Identify which cell holds the provided text, then report its (x, y) central coordinate. 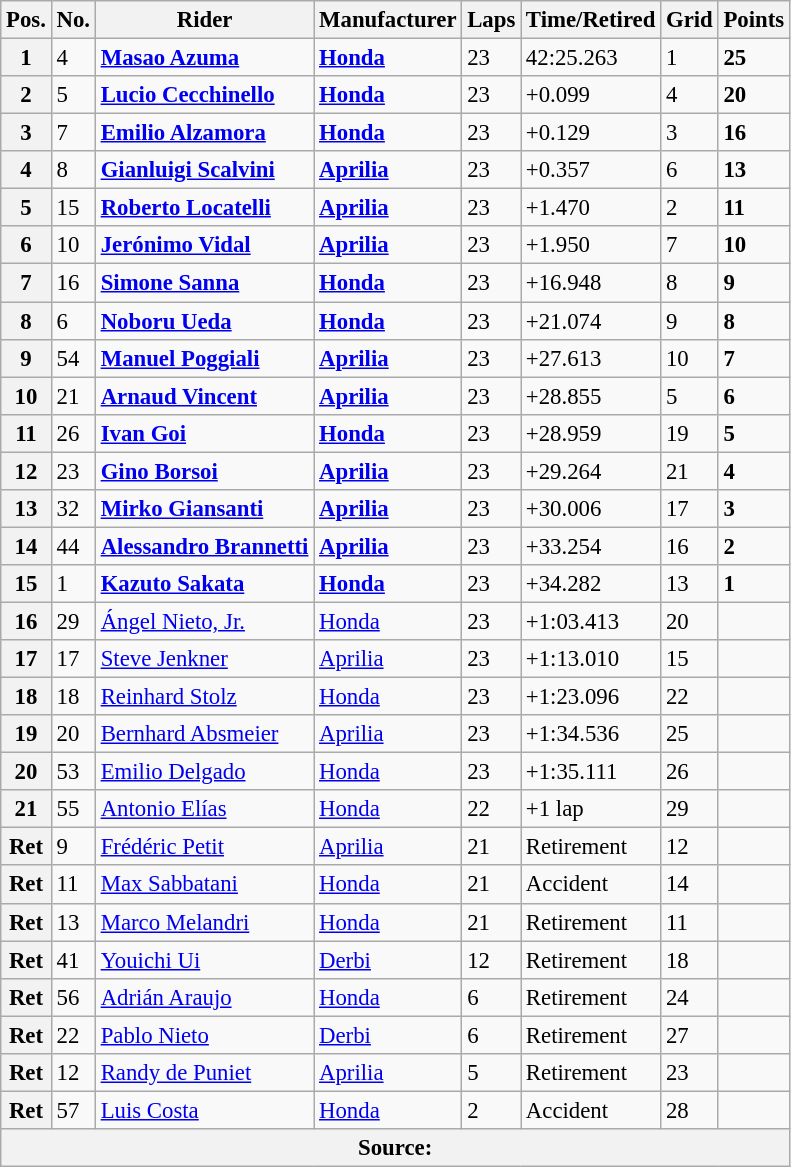
+33.254 (591, 546)
Randy de Puniet (204, 1073)
44 (73, 546)
Ivan Goi (204, 433)
+27.613 (591, 358)
Jerónimo Vidal (204, 245)
Source: (396, 1148)
+0.357 (591, 170)
Laps (492, 20)
Simone Sanna (204, 283)
54 (73, 358)
+16.948 (591, 283)
Emilio Delgado (204, 772)
42:25.263 (591, 58)
57 (73, 1110)
Emilio Alzamora (204, 133)
Lucio Cecchinello (204, 95)
Youichi Ui (204, 960)
55 (73, 809)
Max Sabbatani (204, 885)
Pablo Nieto (204, 1035)
+29.264 (591, 471)
Time/Retired (591, 20)
27 (690, 1035)
Steve Jenkner (204, 659)
Marco Melandri (204, 922)
Pos. (26, 20)
Reinhard Stolz (204, 697)
+0.099 (591, 95)
24 (690, 997)
+30.006 (591, 509)
+1:13.010 (591, 659)
Kazuto Sakata (204, 584)
+1:23.096 (591, 697)
Frédéric Petit (204, 847)
Noboru Ueda (204, 321)
Gianluigi Scalvini (204, 170)
41 (73, 960)
+21.074 (591, 321)
Arnaud Vincent (204, 396)
Adrián Araujo (204, 997)
Rider (204, 20)
56 (73, 997)
+34.282 (591, 584)
Points (754, 20)
+1:35.111 (591, 772)
Ángel Nieto, Jr. (204, 621)
+1:34.536 (591, 734)
Masao Azuma (204, 58)
+1 lap (591, 809)
No. (73, 20)
Bernhard Absmeier (204, 734)
Antonio Elías (204, 809)
Roberto Locatelli (204, 208)
+0.129 (591, 133)
+28.959 (591, 433)
+1:03.413 (591, 621)
+1.950 (591, 245)
Manuel Poggiali (204, 358)
Alessandro Brannetti (204, 546)
Gino Borsoi (204, 471)
+1.470 (591, 208)
Mirko Giansanti (204, 509)
Luis Costa (204, 1110)
28 (690, 1110)
53 (73, 772)
Grid (690, 20)
32 (73, 509)
Manufacturer (388, 20)
+28.855 (591, 396)
